Identify which cell holds the provided text, then report its [X, Y] central coordinate. 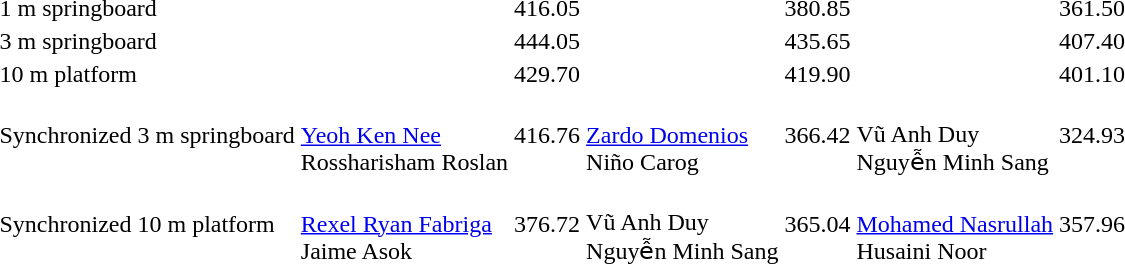
Vũ Anh Duy Nguyễn Minh Sang [955, 135]
416.76 [548, 135]
366.42 [818, 135]
429.70 [548, 74]
Yeoh Ken Nee Rossharisham Roslan [404, 135]
419.90 [818, 74]
444.05 [548, 41]
435.65 [818, 41]
Zardo Domenios Niño Carog [682, 135]
